Provide the [X, Y] coordinate of the cell's center where the given text is located.  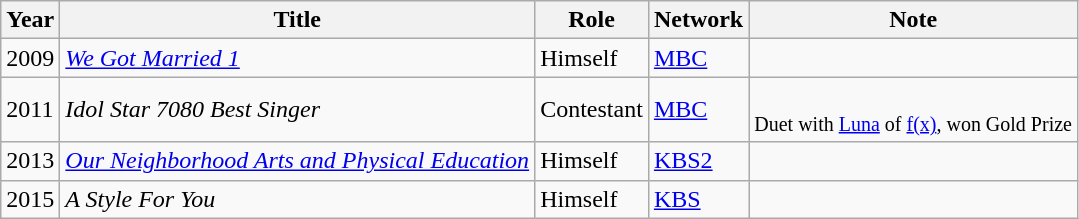
2013 [30, 161]
2009 [30, 58]
2011 [30, 110]
Duet with Luna of f(x), won Gold Prize [914, 110]
KBS2 [698, 161]
Network [698, 20]
We Got Married 1 [298, 58]
Year [30, 20]
Our Neighborhood Arts and Physical Education [298, 161]
Role [592, 20]
Title [298, 20]
A Style For You [298, 199]
KBS [698, 199]
2015 [30, 199]
Note [914, 20]
Contestant [592, 110]
Idol Star 7080 Best Singer [298, 110]
